Find where the given text appears and provide that cell's center as [X, Y] coordinate. 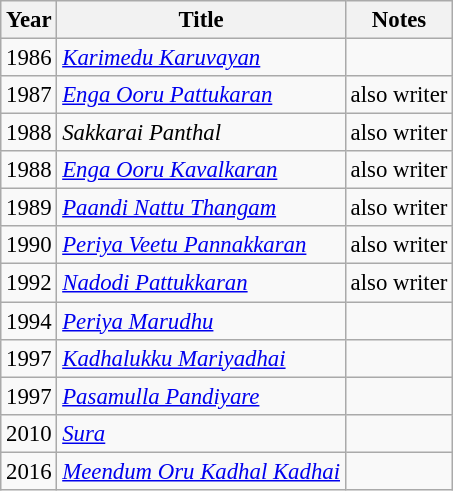
Meendum Oru Kadhal Kadhai [201, 471]
Nadodi Pattukkaran [201, 283]
Pasamulla Pandiyare [201, 396]
1989 [29, 208]
Enga Ooru Pattukaran [201, 95]
Paandi Nattu Thangam [201, 208]
Notes [398, 20]
2010 [29, 433]
1990 [29, 245]
Sakkarai Panthal [201, 133]
Periya Veetu Pannakkaran [201, 245]
1994 [29, 321]
Enga Ooru Kavalkaran [201, 170]
Periya Marudhu [201, 321]
Sura [201, 433]
1987 [29, 95]
2016 [29, 471]
Karimedu Karuvayan [201, 58]
1986 [29, 58]
1992 [29, 283]
Kadhalukku Mariyadhai [201, 358]
Title [201, 20]
Year [29, 20]
